From the cell containing the given text, extract its center point as [x, y] coordinate. 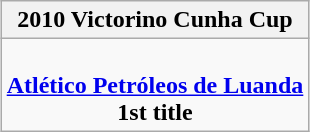
2010 Victorino Cunha Cup [155, 20]
Atlético Petróleos de Luanda1st title [155, 85]
